Scan for the cell matching the given text and deliver its [x, y] coordinate at center. 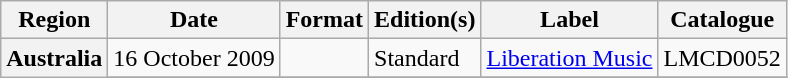
Australia [54, 58]
16 October 2009 [194, 58]
Catalogue [722, 20]
LMCD0052 [722, 58]
Liberation Music [570, 58]
Standard [425, 58]
Label [570, 20]
Region [54, 20]
Edition(s) [425, 20]
Format [324, 20]
Date [194, 20]
